Extract the (X, Y) coordinate from the center of the cell holding the provided text.  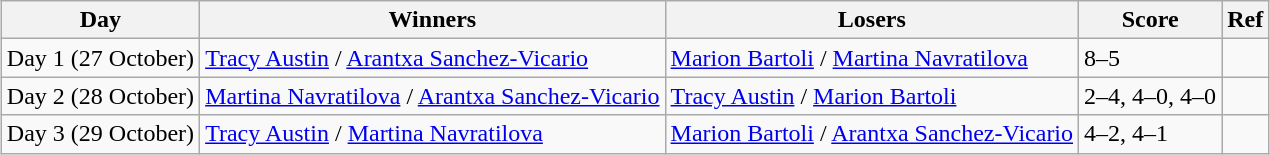
Day 3 (29 October) (100, 134)
Score (1150, 20)
4–2, 4–1 (1150, 134)
Ref (1246, 20)
8–5 (1150, 58)
Day 1 (27 October) (100, 58)
Martina Navratilova / Arantxa Sanchez-Vicario (432, 96)
Day (100, 20)
Winners (432, 20)
Marion Bartoli / Martina Navratilova (872, 58)
Marion Bartoli / Arantxa Sanchez-Vicario (872, 134)
Tracy Austin / Arantxa Sanchez-Vicario (432, 58)
Day 2 (28 October) (100, 96)
2–4, 4–0, 4–0 (1150, 96)
Losers (872, 20)
Tracy Austin / Marion Bartoli (872, 96)
Tracy Austin / Martina Navratilova (432, 134)
